Locate the cell with the specified text and output its [x, y] center coordinate. 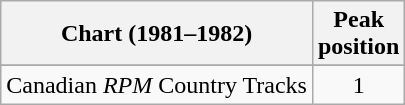
1 [358, 85]
Canadian RPM Country Tracks [157, 85]
Peakposition [358, 34]
Chart (1981–1982) [157, 34]
